Extract the (X, Y) coordinate from the center of the cell holding the provided text.  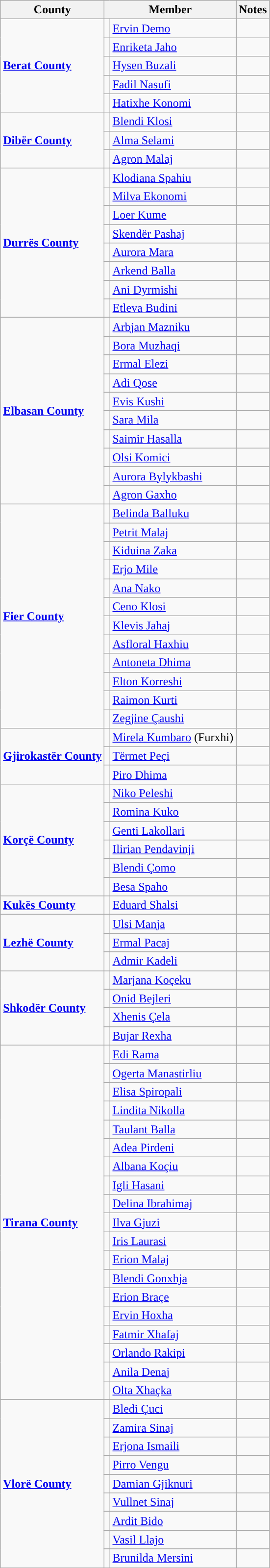
Raimon Kurti (173, 700)
Xhenis Çela (173, 1017)
Albana Koçiu (173, 1167)
Member (171, 10)
Hatixhe Konomi (173, 103)
Dibër County (52, 140)
Durrës County (52, 243)
Ilirian Pendavinji (173, 849)
Antoneta Dhima (173, 663)
Evis Kushi (173, 401)
County (52, 10)
Aurora Bylykbashi (173, 476)
Blendi Gonxhja (173, 1278)
Klodiana Spahiu (173, 177)
Fier County (52, 616)
Mirela Kumbaro (Furxhi) (173, 737)
Elbasan County (52, 411)
Ermal Elezi (173, 364)
Adi Qose (173, 383)
Kiduina Zaka (173, 551)
Taulant Balla (173, 1129)
Brunilda Mersini (173, 1558)
Vasil Llajo (173, 1540)
Arbjan Mazniku (173, 327)
Elisa Spiropali (173, 1092)
Asfloral Haxhiu (173, 644)
Niko Peleshi (173, 793)
Marjana Koçeku (173, 980)
Ulsi Manja (173, 924)
Korçë County (52, 840)
Klevis Jahaj (173, 625)
Lezhë County (52, 943)
Bora Muzhaqi (173, 346)
Ardit Bido (173, 1521)
Ogerta Manastirliu (173, 1073)
Igli Hasani (173, 1185)
Belinda Balluku (173, 513)
Lindita Nikolla (173, 1110)
Loer Kume (173, 215)
Edi Rama (173, 1054)
Romina Kuko (173, 812)
Zegjine Çaushi (173, 719)
Milva Ekonomi (173, 196)
Hysen Buzali (173, 66)
Blendi Çomo (173, 868)
Erjona Ismaili (173, 1446)
Notes (253, 10)
Saimir Hasalla (173, 439)
Genti Lakollari (173, 831)
Sara Mila (173, 420)
Vullnet Sinaj (173, 1502)
Ervin Demo (173, 28)
Delina Ibrahimaj (173, 1204)
Kukës County (52, 905)
Bujar Rexha (173, 1036)
Onid Bejleri (173, 998)
Ermal Pacaj (173, 943)
Alma Selami (173, 140)
Piro Dhima (173, 774)
Shkodër County (52, 1008)
Tirana County (52, 1222)
Blendi Klosi (173, 122)
Arkend Balla (173, 271)
Zamira Sinaj (173, 1428)
Berat County (52, 66)
Pirro Vengu (173, 1465)
Admir Kadeli (173, 961)
Elton Korreshi (173, 681)
Besa Spaho (173, 887)
Adea Pirdeni (173, 1148)
Erjo Mile (173, 570)
Agron Gaxho (173, 495)
Fadil Nasufi (173, 84)
Anila Denaj (173, 1371)
Olta Xhaçka (173, 1390)
Ana Nako (173, 588)
Vlorë County (52, 1483)
Damian Gjiknuri (173, 1484)
Enriketa Jaho (173, 47)
Ervin Hoxha (173, 1316)
Aurora Mara (173, 252)
Orlando Rakipi (173, 1353)
Iris Laurasi (173, 1241)
Tërmet Peçi (173, 756)
Eduard Shalsi (173, 905)
Fatmir Xhafaj (173, 1334)
Erion Malaj (173, 1260)
Erion Braçe (173, 1297)
Agron Malaj (173, 159)
Bledi Çuci (173, 1409)
Ani Dyrmishi (173, 290)
Skendër Pashaj (173, 234)
Petrit Malaj (173, 532)
Olsi Komici (173, 457)
Ilva Gjuzi (173, 1222)
Etleva Budini (173, 308)
Ceno Klosi (173, 607)
Gjirokastër County (52, 756)
